Output the (X, Y) coordinate of the center of the cell containing the given text.  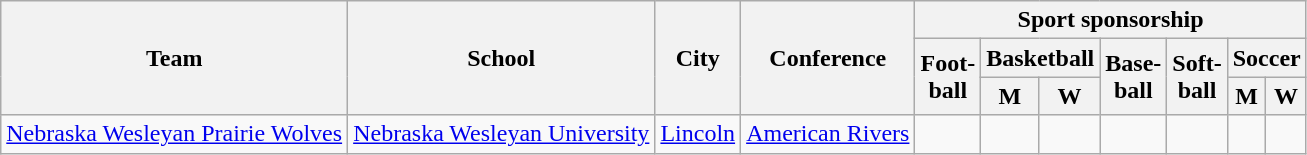
Nebraska Wesleyan Prairie Wolves (174, 134)
Soft-ball (1197, 77)
Soccer (1266, 58)
School (502, 58)
Team (174, 58)
Nebraska Wesleyan University (502, 134)
Sport sponsorship (1110, 20)
City (698, 58)
Base-ball (1134, 77)
Lincoln (698, 134)
Basketball (1040, 58)
American Rivers (828, 134)
Conference (828, 58)
Foot-ball (948, 77)
